Return (x, y) of the center of cell containing provided text 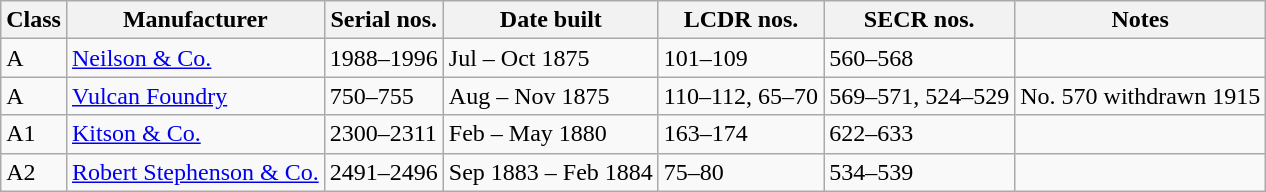
A2 (34, 172)
Feb – May 1880 (550, 134)
Date built (550, 20)
163–174 (740, 134)
Neilson & Co. (195, 58)
Manufacturer (195, 20)
Class (34, 20)
75–80 (740, 172)
Vulcan Foundry (195, 96)
2491–2496 (384, 172)
Serial nos. (384, 20)
534–539 (920, 172)
Jul – Oct 1875 (550, 58)
1988–1996 (384, 58)
Kitson & Co. (195, 134)
110–112, 65–70 (740, 96)
560–568 (920, 58)
LCDR nos. (740, 20)
A1 (34, 134)
569–571, 524–529 (920, 96)
Sep 1883 – Feb 1884 (550, 172)
750–755 (384, 96)
Aug – Nov 1875 (550, 96)
622–633 (920, 134)
2300–2311 (384, 134)
Robert Stephenson & Co. (195, 172)
101–109 (740, 58)
Notes (1140, 20)
SECR nos. (920, 20)
No. 570 withdrawn 1915 (1140, 96)
